Return [X, Y] of the center of cell containing provided text 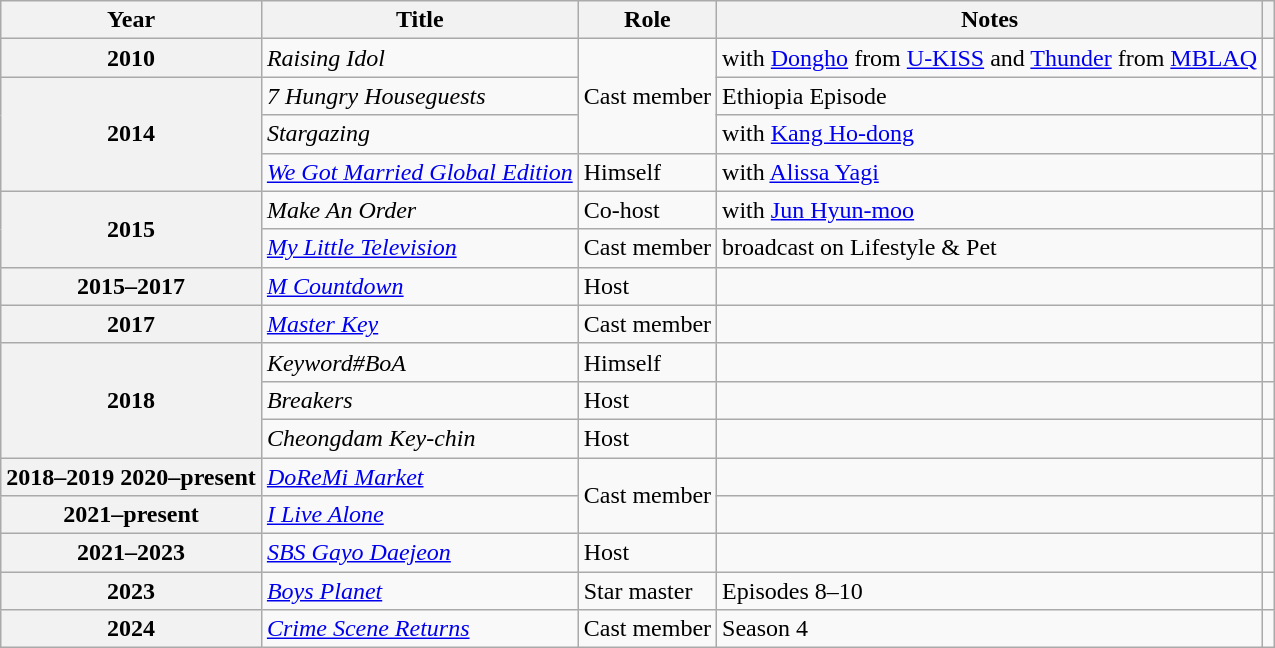
Title [420, 20]
I Live Alone [420, 515]
Ethiopia Episode [990, 96]
2024 [132, 629]
Make An Order [420, 210]
2018–2019 2020–present [132, 477]
2015–2017 [132, 286]
Stargazing [420, 134]
2015 [132, 229]
with Jun Hyun-moo [990, 210]
with Alissa Yagi [990, 172]
Breakers [420, 400]
My Little Television [420, 248]
2018 [132, 400]
Co-host [647, 210]
2023 [132, 591]
SBS Gayo Daejeon [420, 553]
2017 [132, 324]
Season 4 [990, 629]
Raising Idol [420, 58]
Year [132, 20]
Boys Planet [420, 591]
broadcast on Lifestyle & Pet [990, 248]
Star master [647, 591]
Episodes 8–10 [990, 591]
with Dongho from U-KISS and Thunder from MBLAQ [990, 58]
with Kang Ho-dong [990, 134]
2021–present [132, 515]
M Countdown [420, 286]
2021–2023 [132, 553]
Keyword#BoA [420, 362]
Role [647, 20]
Cheongdam Key-chin [420, 438]
2014 [132, 134]
2010 [132, 58]
7 Hungry Houseguests [420, 96]
Notes [990, 20]
DoReMi Market [420, 477]
Master Key [420, 324]
We Got Married Global Edition [420, 172]
Crime Scene Returns [420, 629]
